Return the [x, y] coordinate for the center point of the cell that contains the specified text.  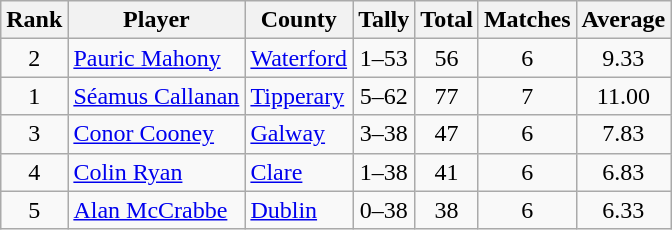
3 [34, 134]
7 [527, 96]
Total [447, 20]
56 [447, 58]
41 [447, 172]
Galway [299, 134]
5–62 [384, 96]
5 [34, 210]
Séamus Callanan [156, 96]
Average [624, 20]
1–38 [384, 172]
Colin Ryan [156, 172]
Tally [384, 20]
Player [156, 20]
77 [447, 96]
Conor Cooney [156, 134]
7.83 [624, 134]
6.33 [624, 210]
1 [34, 96]
11.00 [624, 96]
Pauric Mahony [156, 58]
1–53 [384, 58]
38 [447, 210]
2 [34, 58]
Rank [34, 20]
Clare [299, 172]
3–38 [384, 134]
9.33 [624, 58]
Dublin [299, 210]
0–38 [384, 210]
47 [447, 134]
Matches [527, 20]
4 [34, 172]
Tipperary [299, 96]
County [299, 20]
Waterford [299, 58]
Alan McCrabbe [156, 210]
6.83 [624, 172]
